Return the (x, y) coordinate for the center point of the cell that contains the specified text.  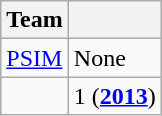
None (114, 58)
PSIM (35, 58)
Team (35, 20)
1 (2013) (114, 96)
